Capture the cell that displays the provided text and extract its [x, y] central coordinate. 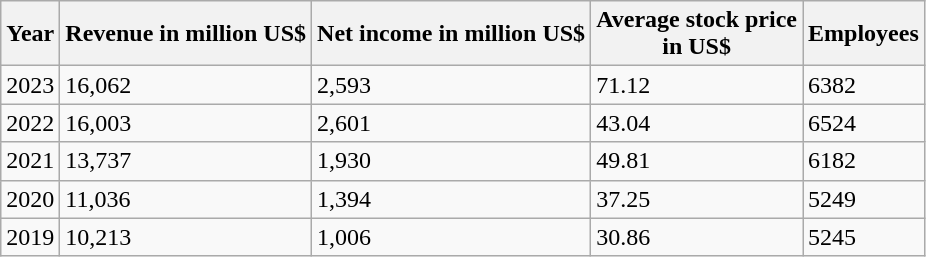
2020 [30, 199]
2,593 [452, 85]
16,003 [186, 123]
Year [30, 34]
16,062 [186, 85]
37.25 [697, 199]
1,006 [452, 237]
1,930 [452, 161]
71.12 [697, 85]
13,737 [186, 161]
49.81 [697, 161]
2019 [30, 237]
30.86 [697, 237]
10,213 [186, 237]
1,394 [452, 199]
11,036 [186, 199]
Revenue in million US$ [186, 34]
6524 [864, 123]
2023 [30, 85]
6382 [864, 85]
43.04 [697, 123]
6182 [864, 161]
2022 [30, 123]
5245 [864, 237]
5249 [864, 199]
2,601 [452, 123]
Average stock pricein US$ [697, 34]
Employees [864, 34]
2021 [30, 161]
Net income in million US$ [452, 34]
